From the cell containing the given text, extract its center point as [X, Y] coordinate. 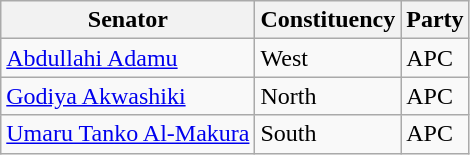
Constituency [328, 20]
Godiya Akwashiki [128, 96]
South [328, 134]
Senator [128, 20]
Party [435, 20]
Abdullahi Adamu [128, 58]
Umaru Tanko Al-Makura [128, 134]
North [328, 96]
West [328, 58]
